From the cell containing the given text, extract its center point as [X, Y] coordinate. 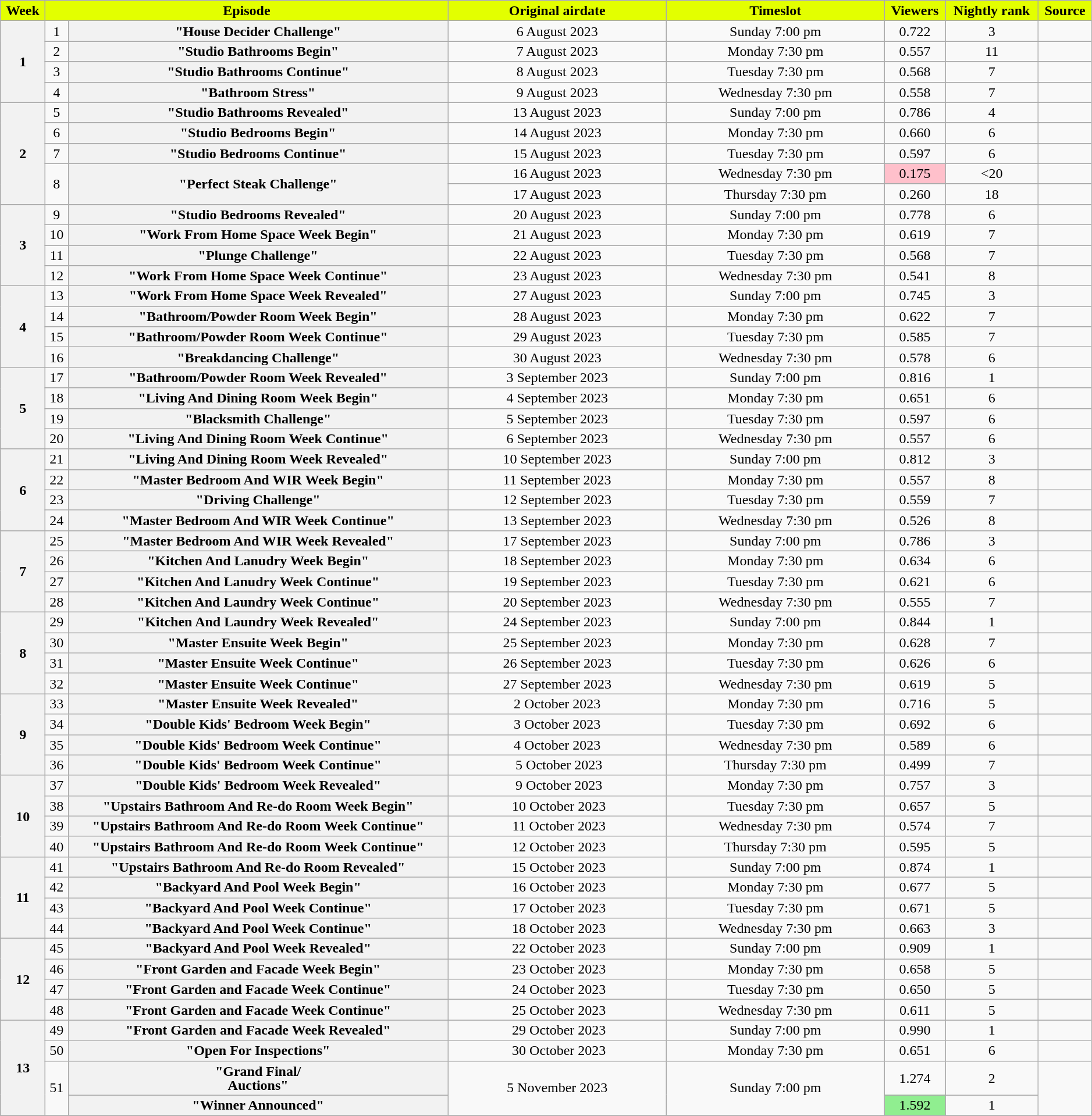
35 [57, 744]
0.622 [915, 316]
0.660 [915, 133]
17 August 2023 [557, 194]
0.555 [915, 602]
"House Decider Challenge" [258, 31]
6 September 2023 [557, 438]
Timeslot [775, 10]
29 August 2023 [557, 337]
15 October 2023 [557, 867]
0.628 [915, 643]
"Front Garden and Facade Week Revealed" [258, 1031]
"Work From Home Space Week Revealed" [258, 297]
28 August 2023 [557, 316]
"Living And Dining Room Week Continue" [258, 438]
0.578 [915, 357]
"Studio Bedrooms Begin" [258, 133]
25 [57, 541]
37 [57, 785]
46 [57, 969]
25 September 2023 [557, 643]
13 August 2023 [557, 113]
29 [57, 622]
15 [57, 337]
27 [57, 582]
0.671 [915, 908]
34 [57, 725]
"Bathroom/Powder Room Week Continue" [258, 337]
0.526 [915, 520]
<20 [992, 173]
33 [57, 704]
18 September 2023 [557, 561]
"Plunge Challenge" [258, 256]
10 September 2023 [557, 459]
24 [57, 520]
0.634 [915, 561]
"Upstairs Bathroom And Re-do Room Week Begin" [258, 806]
30 [57, 643]
"Kitchen And Laundry Week Continue" [258, 602]
0.574 [915, 826]
0.990 [915, 1031]
"Master Bedroom And WIR Week Continue" [258, 520]
21 [57, 459]
"Upstairs Bathroom And Re-do Room Revealed" [258, 867]
48 [57, 1010]
39 [57, 826]
"Driving Challenge" [258, 500]
5 November 2023 [557, 1088]
16 [57, 357]
"Studio Bathrooms Revealed" [258, 113]
1.274 [915, 1078]
13 September 2023 [557, 520]
"Backyard And Pool Week Begin" [258, 887]
0.778 [915, 214]
0.541 [915, 276]
43 [57, 908]
36 [57, 765]
Original airdate [557, 10]
5 October 2023 [557, 765]
9 October 2023 [557, 785]
12 October 2023 [557, 847]
0.589 [915, 744]
17 October 2023 [557, 908]
0.716 [915, 704]
30 August 2023 [557, 357]
"Breakdancing Challenge" [258, 357]
0.559 [915, 500]
41 [57, 867]
42 [57, 887]
15 August 2023 [557, 154]
11 October 2023 [557, 826]
"Master Ensuite Week Revealed" [258, 704]
"Perfect Steak Challenge" [258, 184]
23 [57, 500]
0.657 [915, 806]
8 August 2023 [557, 72]
"Studio Bathrooms Begin" [258, 51]
45 [57, 949]
22 October 2023 [557, 949]
51 [57, 1088]
17 September 2023 [557, 541]
17 [57, 378]
"Bathroom/Powder Room Week Revealed" [258, 378]
27 September 2023 [557, 684]
14 August 2023 [557, 133]
3 October 2023 [557, 725]
"Studio Bedrooms Continue" [258, 154]
26 September 2023 [557, 663]
"Master Bedroom And WIR Week Revealed" [258, 541]
0.722 [915, 31]
"Kitchen And Lanudry Week Begin" [258, 561]
4 September 2023 [557, 398]
0.909 [915, 949]
31 [57, 663]
"Open For Inspections" [258, 1050]
0.558 [915, 92]
"Grand Final/Auctions" [258, 1078]
0.658 [915, 969]
"Kitchen And Laundry Week Revealed" [258, 622]
9 August 2023 [557, 92]
6 August 2023 [557, 31]
"Double Kids' Bedroom Week Revealed" [258, 785]
"Backyard And Pool Week Revealed" [258, 949]
29 October 2023 [557, 1031]
Episode [247, 10]
32 [57, 684]
0.621 [915, 582]
Source [1065, 10]
26 [57, 561]
50 [57, 1050]
21 August 2023 [557, 235]
0.626 [915, 663]
"Bathroom Stress" [258, 92]
5 September 2023 [557, 419]
0.663 [915, 928]
20 [57, 438]
7 August 2023 [557, 51]
"Kitchen And Lanudry Week Continue" [258, 582]
47 [57, 990]
25 October 2023 [557, 1010]
27 August 2023 [557, 297]
18 October 2023 [557, 928]
0.757 [915, 785]
40 [57, 847]
16 August 2023 [557, 173]
"Winner Announced" [258, 1105]
11 September 2023 [557, 479]
0.595 [915, 847]
"Double Kids' Bedroom Week Begin" [258, 725]
0.499 [915, 765]
"Master Bedroom And WIR Week Begin" [258, 479]
0.677 [915, 887]
"Living And Dining Room Week Begin" [258, 398]
0.611 [915, 1010]
0.175 [915, 173]
0.874 [915, 867]
Week [23, 10]
10 October 2023 [557, 806]
3 September 2023 [557, 378]
0.650 [915, 990]
"Studio Bathrooms Continue" [258, 72]
"Front Garden and Facade Week Begin" [258, 969]
"Work From Home Space Week Continue" [258, 276]
0.812 [915, 459]
"Master Ensuite Week Begin" [258, 643]
16 October 2023 [557, 887]
"Bathroom/Powder Room Week Begin" [258, 316]
19 September 2023 [557, 582]
0.844 [915, 622]
22 [57, 479]
4 October 2023 [557, 744]
12 September 2023 [557, 500]
23 October 2023 [557, 969]
19 [57, 419]
22 August 2023 [557, 256]
0.692 [915, 725]
"Studio Bedrooms Revealed" [258, 214]
1.592 [915, 1105]
0.585 [915, 337]
"Blacksmith Challenge" [258, 419]
0.745 [915, 297]
44 [57, 928]
24 September 2023 [557, 622]
20 September 2023 [557, 602]
24 October 2023 [557, 990]
14 [57, 316]
0.260 [915, 194]
28 [57, 602]
2 October 2023 [557, 704]
20 August 2023 [557, 214]
Nightly rank [992, 10]
23 August 2023 [557, 276]
"Living And Dining Room Week Revealed" [258, 459]
38 [57, 806]
Viewers [915, 10]
30 October 2023 [557, 1050]
0.816 [915, 378]
49 [57, 1031]
"Work From Home Space Week Begin" [258, 235]
